Scan for the cell matching the given text and deliver its (X, Y) coordinate at center. 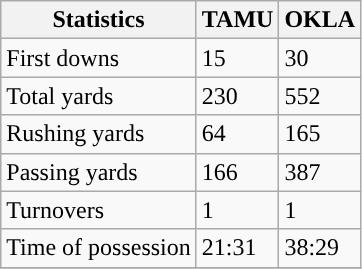
64 (238, 134)
Total yards (99, 96)
Rushing yards (99, 134)
First downs (99, 58)
Time of possession (99, 248)
15 (238, 58)
387 (320, 172)
21:31 (238, 248)
Turnovers (99, 210)
Passing yards (99, 172)
38:29 (320, 248)
30 (320, 58)
OKLA (320, 20)
166 (238, 172)
230 (238, 96)
165 (320, 134)
Statistics (99, 20)
TAMU (238, 20)
552 (320, 96)
